Scan for the cell matching the given text and deliver its (X, Y) coordinate at center. 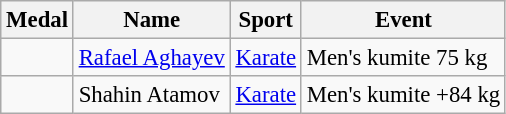
Men's kumite +84 kg (403, 95)
Shahin Atamov (152, 95)
Sport (266, 20)
Name (152, 20)
Men's kumite 75 kg (403, 58)
Rafael Aghayev (152, 58)
Medal (38, 20)
Event (403, 20)
